From the cell containing the given text, extract its center point as [x, y] coordinate. 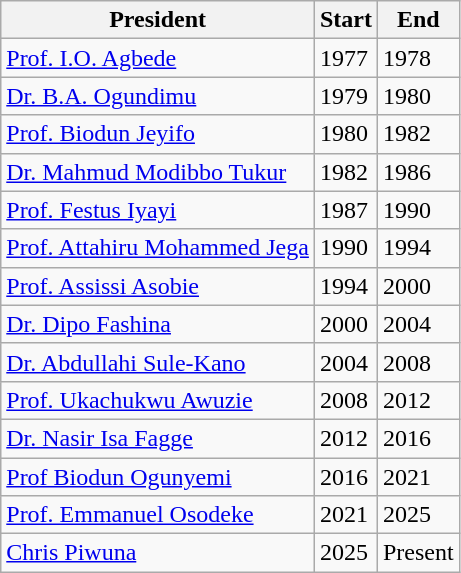
Start [346, 20]
Dr. B.A. Ogundimu [158, 96]
Dr. Dipo Fashina [158, 324]
President [158, 20]
Prof Biodun Ogunyemi [158, 477]
1977 [346, 58]
Chris Piwuna [158, 553]
Prof. Attahiru Mohammed Jega [158, 248]
Prof. I.O. Agbede [158, 58]
Prof. Festus Iyayi [158, 210]
1987 [346, 210]
Present [418, 553]
End [418, 20]
Prof. Assissi Asobie [158, 286]
Dr. Abdullahi Sule-Kano [158, 362]
1986 [418, 172]
Dr. Nasir Isa Fagge [158, 438]
Prof. Ukachukwu Awuzie [158, 400]
Prof. Biodun Jeyifo [158, 134]
1978 [418, 58]
Dr. Mahmud Modibbo Tukur [158, 172]
Prof. Emmanuel Osodeke [158, 515]
1979 [346, 96]
